Pinpoint the cell where the given text exists, returning its (X, Y) midpoint coordinate. 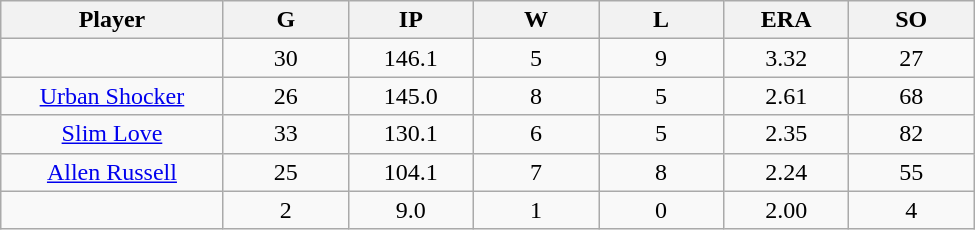
25 (286, 172)
ERA (786, 20)
L (660, 20)
4 (912, 210)
68 (912, 96)
G (286, 20)
2.24 (786, 172)
145.0 (410, 96)
Urban Shocker (112, 96)
Allen Russell (112, 172)
3.32 (786, 58)
30 (286, 58)
82 (912, 134)
33 (286, 134)
Slim Love (112, 134)
146.1 (410, 58)
9 (660, 58)
130.1 (410, 134)
W (536, 20)
SO (912, 20)
6 (536, 134)
0 (660, 210)
7 (536, 172)
2.00 (786, 210)
Player (112, 20)
9.0 (410, 210)
2.35 (786, 134)
IP (410, 20)
2 (286, 210)
27 (912, 58)
104.1 (410, 172)
26 (286, 96)
55 (912, 172)
1 (536, 210)
2.61 (786, 96)
